Scan for the cell matching the given text and deliver its (x, y) coordinate at center. 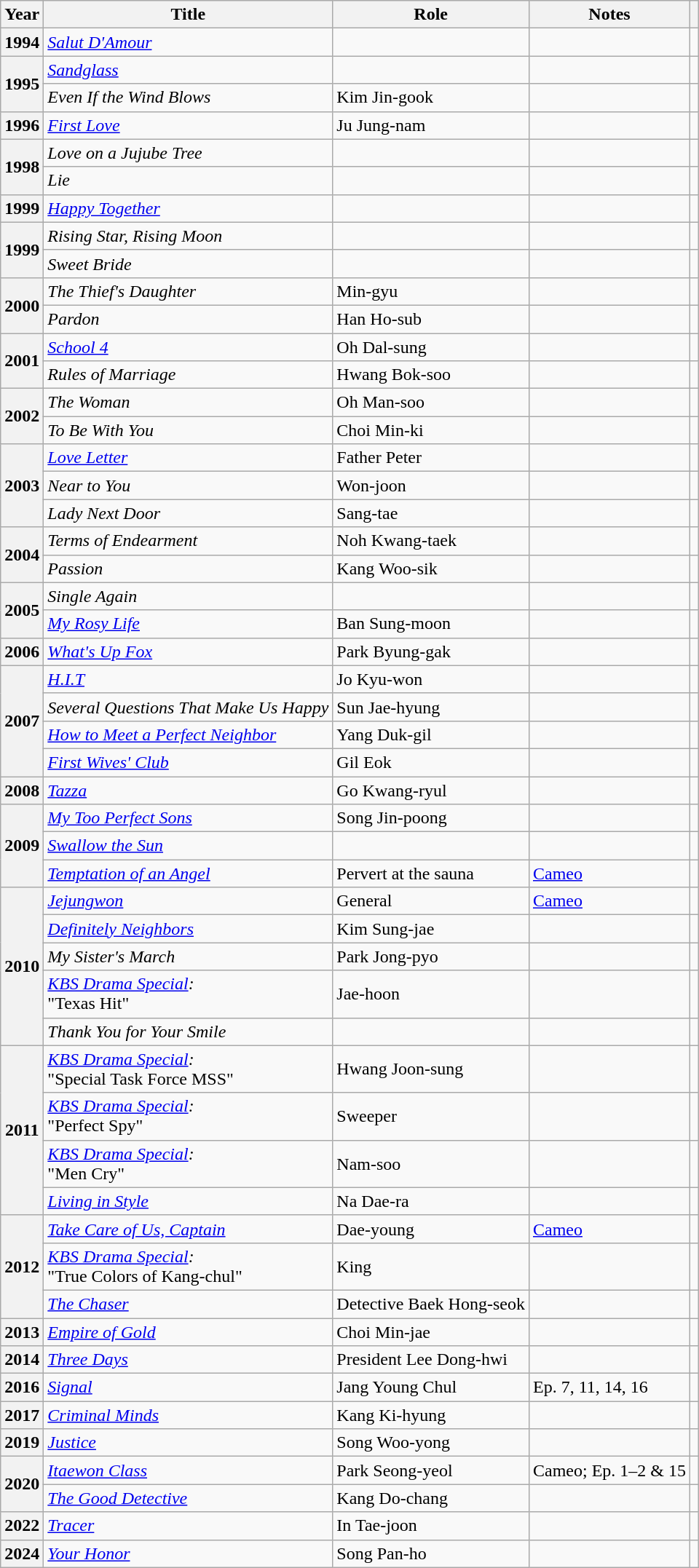
KBS Drama Special: "True Colors of Kang-chul" (188, 1267)
2012 (22, 1267)
KBS Drama Special: "Texas Hit" (188, 994)
Cameo; Ep. 1–2 & 15 (609, 1470)
Rising Star, Rising Moon (188, 236)
Signal (188, 1387)
Jae-hoon (431, 994)
2014 (22, 1360)
Kang Ki-hyung (431, 1415)
Sweet Bride (188, 264)
Love Letter (188, 458)
Min-gyu (431, 291)
First Love (188, 125)
Lie (188, 181)
How to Meet a Perfect Neighbor (188, 734)
Oh Dal-sung (431, 347)
Terms of Endearment (188, 541)
The Woman (188, 403)
Song Woo-yong (431, 1443)
The Thief's Daughter (188, 291)
King (431, 1267)
Choi Min-jae (431, 1331)
Role (431, 15)
In Tae-joon (431, 1526)
Kang Do-chang (431, 1498)
Kim Sung-jae (431, 929)
2019 (22, 1443)
Rules of Marriage (188, 375)
General (431, 901)
Empire of Gold (188, 1331)
Year (22, 15)
Father Peter (431, 458)
Song Jin-poong (431, 818)
Salut D'Amour (188, 42)
Happy Together (188, 208)
KBS Drama Special: "Perfect Spy" (188, 1117)
2017 (22, 1415)
Jejungwon (188, 901)
Swallow the Sun (188, 846)
To Be With You (188, 430)
Park Byung-gak (431, 652)
Notes (609, 15)
Your Honor (188, 1553)
Yang Duk-gil (431, 734)
1995 (22, 84)
Hwang Bok-soo (431, 375)
My Sister's March (188, 957)
First Wives' Club (188, 762)
Won-joon (431, 486)
1996 (22, 125)
2000 (22, 305)
Noh Kwang-taek (431, 541)
2002 (22, 416)
2009 (22, 846)
Ep. 7, 11, 14, 16 (609, 1387)
2004 (22, 555)
Take Care of Us, Captain (188, 1229)
School 4 (188, 347)
2013 (22, 1331)
What's Up Fox (188, 652)
Definitely Neighbors (188, 929)
Ju Jung-nam (431, 125)
KBS Drama Special: "Men Cry" (188, 1163)
My Too Perfect Sons (188, 818)
Several Questions That Make Us Happy (188, 707)
Kang Woo-sik (431, 569)
Detective Baek Hong-seok (431, 1304)
Na Dae-ra (431, 1201)
Song Pan-ho (431, 1553)
Park Jong-pyo (431, 957)
Tracer (188, 1526)
Pervert at the sauna (431, 874)
2005 (22, 610)
Ban Sung-moon (431, 624)
Passion (188, 569)
Jo Kyu-won (431, 679)
Nam-soo (431, 1163)
My Rosy Life (188, 624)
Dae-young (431, 1229)
2020 (22, 1484)
2011 (22, 1130)
Temptation of an Angel (188, 874)
Sun Jae-hyung (431, 707)
Near to You (188, 486)
KBS Drama Special: "Special Task Force MSS" (188, 1069)
Go Kwang-ryul (431, 790)
Single Again (188, 596)
Sweeper (431, 1117)
2022 (22, 1526)
Tazza (188, 790)
Gil Eok (431, 762)
2010 (22, 967)
Sandglass (188, 70)
H.I.T (188, 679)
2016 (22, 1387)
1998 (22, 167)
The Chaser (188, 1304)
Sang-tae (431, 513)
Even If the Wind Blows (188, 98)
Kim Jin-gook (431, 98)
Hwang Joon-sung (431, 1069)
President Lee Dong-hwi (431, 1360)
Choi Min-ki (431, 430)
Living in Style (188, 1201)
2006 (22, 652)
2007 (22, 721)
2024 (22, 1553)
Love on a Jujube Tree (188, 153)
Park Seong-yeol (431, 1470)
Oh Man-soo (431, 403)
Jang Young Chul (431, 1387)
Title (188, 15)
1994 (22, 42)
Itaewon Class (188, 1470)
Criminal Minds (188, 1415)
Three Days (188, 1360)
Pardon (188, 319)
Lady Next Door (188, 513)
The Good Detective (188, 1498)
Han Ho-sub (431, 319)
2003 (22, 486)
Thank You for Your Smile (188, 1032)
2008 (22, 790)
Justice (188, 1443)
2001 (22, 361)
